Identify which cell holds the provided text, then report its (x, y) central coordinate. 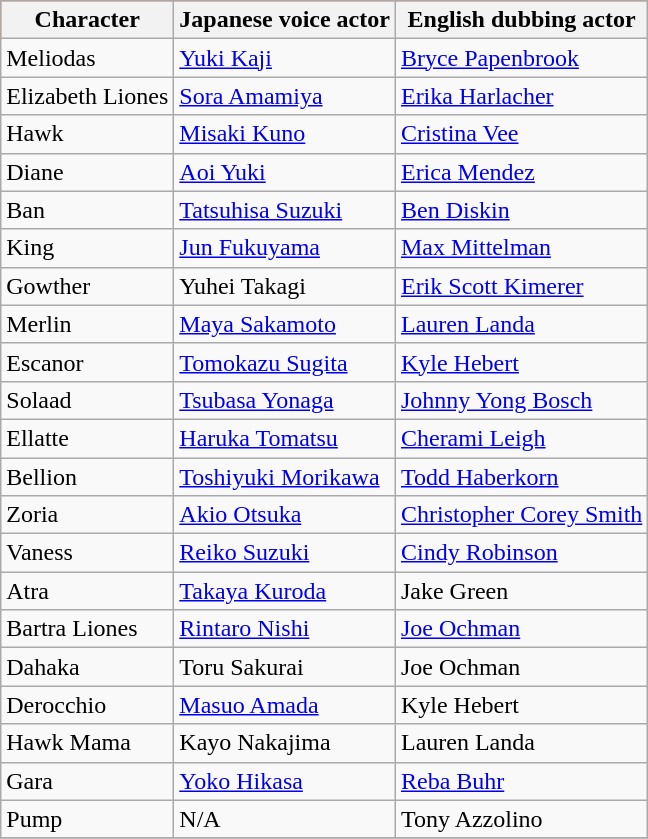
Bryce Papenbrook (521, 58)
Haruka Tomatsu (285, 438)
Cindy Robinson (521, 553)
Jake Green (521, 591)
Character (88, 20)
Yoko Hikasa (285, 781)
Cristina Vee (521, 134)
Yuki Kaji (285, 58)
Gowther (88, 286)
Ban (88, 210)
Dahaka (88, 667)
Merlin (88, 324)
Toru Sakurai (285, 667)
Sora Amamiya (285, 96)
English dubbing actor (521, 20)
Ellatte (88, 438)
Hawk Mama (88, 743)
Meliodas (88, 58)
Maya Sakamoto (285, 324)
Solaad (88, 400)
Gara (88, 781)
Zoria (88, 515)
Pump (88, 819)
Bartra Liones (88, 629)
Rintaro Nishi (285, 629)
Japanese voice actor (285, 20)
Yuhei Takagi (285, 286)
Tomokazu Sugita (285, 362)
Tatsuhisa Suzuki (285, 210)
Vaness (88, 553)
Max Mittelman (521, 248)
Todd Haberkorn (521, 477)
Jun Fukuyama (285, 248)
Erica Mendez (521, 172)
Akio Otsuka (285, 515)
Elizabeth Liones (88, 96)
Masuo Amada (285, 705)
Erika Harlacher (521, 96)
Toshiyuki Morikawa (285, 477)
King (88, 248)
Johnny Yong Bosch (521, 400)
Bellion (88, 477)
Christopher Corey Smith (521, 515)
Reba Buhr (521, 781)
Tony Azzolino (521, 819)
Reiko Suzuki (285, 553)
Atra (88, 591)
N/A (285, 819)
Derocchio (88, 705)
Escanor (88, 362)
Kayo Nakajima (285, 743)
Misaki Kuno (285, 134)
Diane (88, 172)
Erik Scott Kimerer (521, 286)
Cherami Leigh (521, 438)
Aoi Yuki (285, 172)
Takaya Kuroda (285, 591)
Ben Diskin (521, 210)
Tsubasa Yonaga (285, 400)
Hawk (88, 134)
